Detect which cell encompasses the target text, then output its (X, Y) center coordinate. 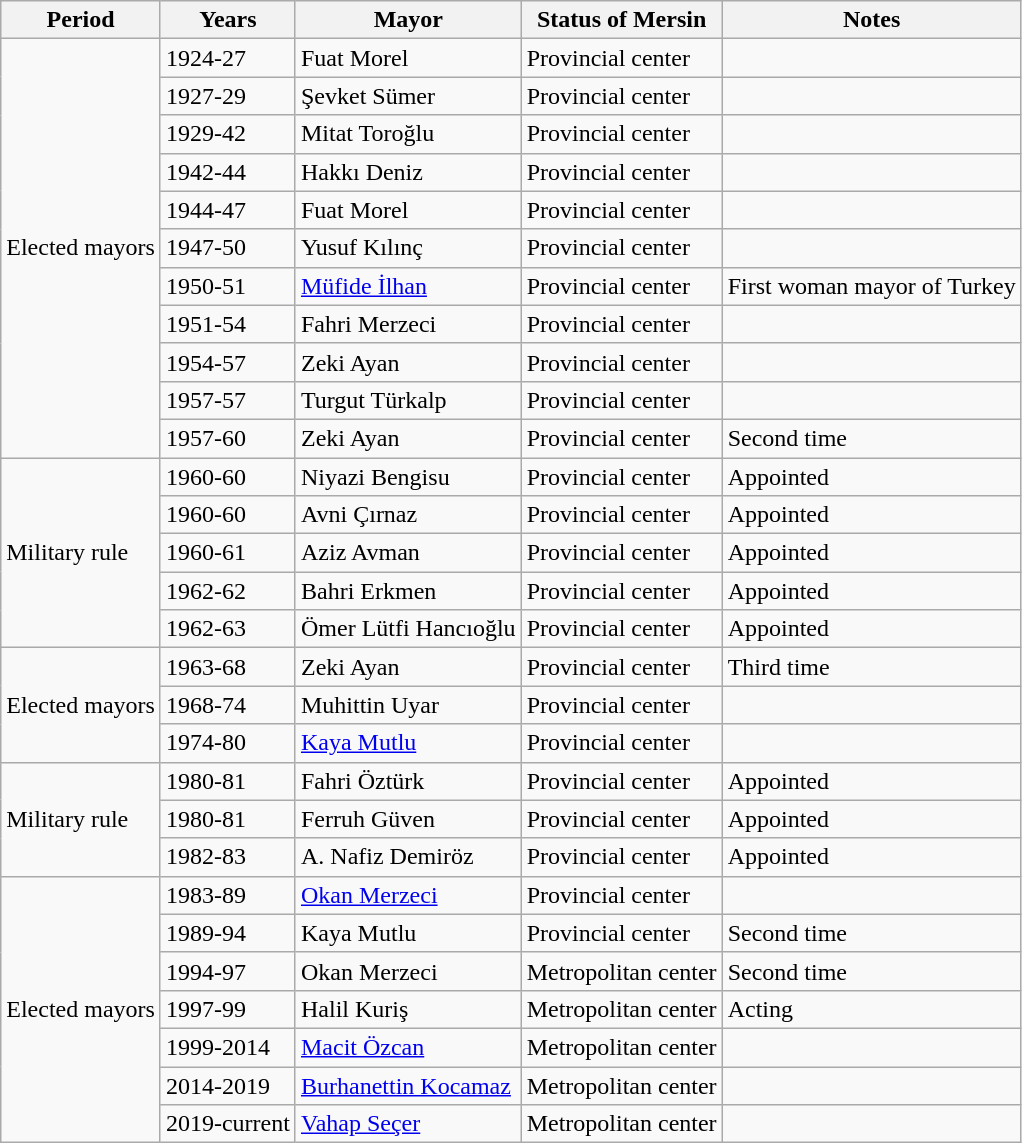
Period (81, 20)
Ferruh Güven (408, 819)
1944-47 (228, 210)
Halil Kuriş (408, 1009)
Fahri Öztürk (408, 781)
Acting (872, 1009)
1963-68 (228, 667)
Mitat Toroğlu (408, 134)
1924-27 (228, 58)
1999-2014 (228, 1047)
A. Nafiz Demiröz (408, 857)
1927-29 (228, 96)
Mayor (408, 20)
Notes (872, 20)
Years (228, 20)
Status of Mersin (622, 20)
2019-current (228, 1124)
1997-99 (228, 1009)
1950-51 (228, 286)
1962-62 (228, 591)
1942-44 (228, 172)
Vahap Seçer (408, 1124)
Muhittin Uyar (408, 705)
Third time (872, 667)
Aziz Avman (408, 553)
Yusuf Kılınç (408, 248)
First woman mayor of Turkey (872, 286)
Burhanettin Kocamaz (408, 1085)
1929-42 (228, 134)
1989-94 (228, 933)
Ömer Lütfi Hancıoğlu (408, 629)
1962-63 (228, 629)
Niyazi Bengisu (408, 477)
Fahri Merzeci (408, 324)
1982-83 (228, 857)
1983-89 (228, 895)
1994-97 (228, 971)
1968-74 (228, 705)
1954-57 (228, 362)
Şevket Sümer (408, 96)
1974-80 (228, 743)
2014-2019 (228, 1085)
1951-54 (228, 324)
Hakkı Deniz (408, 172)
Avni Çırnaz (408, 515)
1960-61 (228, 553)
Turgut Türkalp (408, 400)
Macit Özcan (408, 1047)
1947-50 (228, 248)
Müfide İlhan (408, 286)
1957-60 (228, 438)
1957-57 (228, 400)
Bahri Erkmen (408, 591)
